Find where the given text appears and provide that cell's center as [x, y] coordinate. 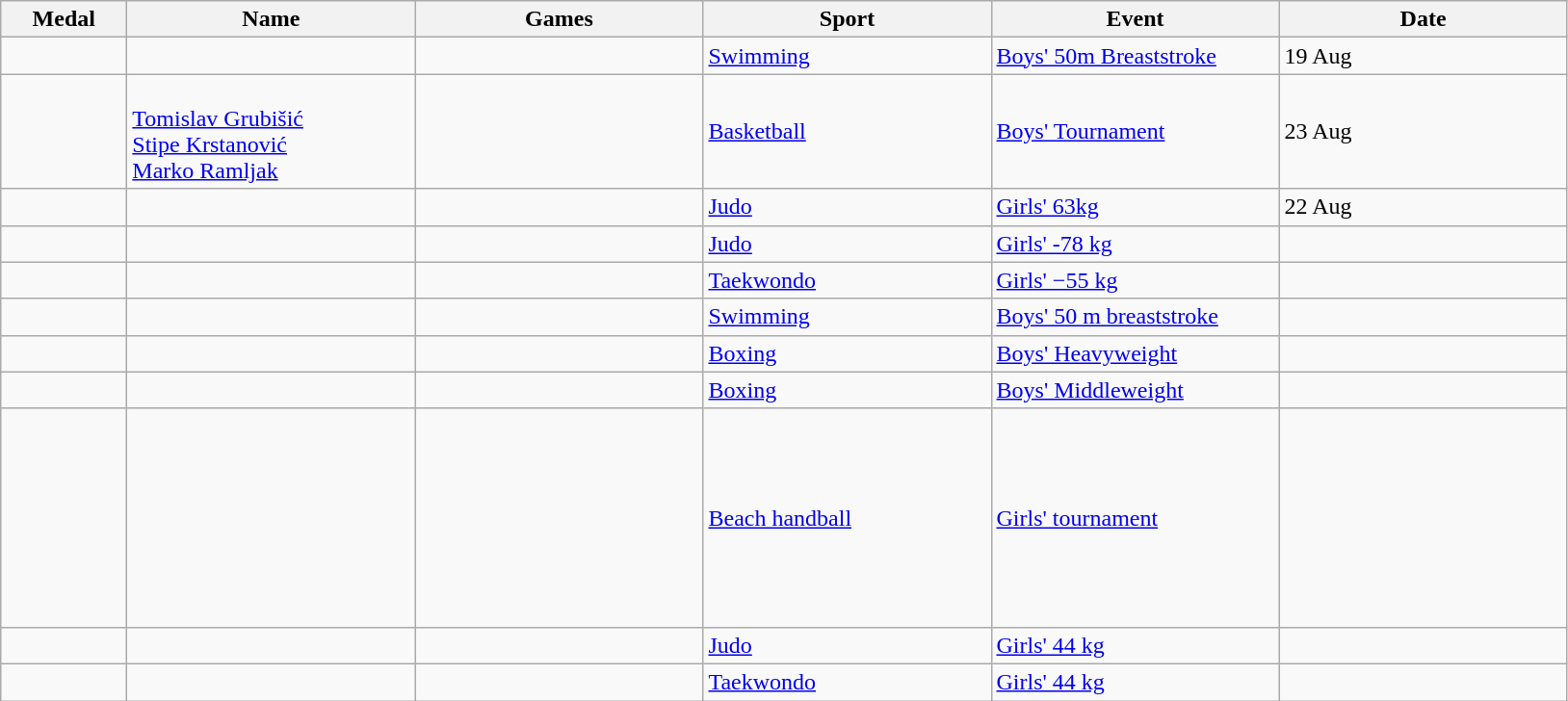
Beach handball [848, 518]
19 Aug [1424, 56]
Games [559, 19]
Girls' 63kg [1135, 207]
Name [272, 19]
Boys' Middleweight [1135, 390]
Medal [64, 19]
Boys' 50m Breaststroke [1135, 56]
Basketball [848, 131]
Girls' -78 kg [1135, 244]
Boys' Heavyweight [1135, 353]
Tomislav GrubišićStipe KrstanovićMarko Ramljak [272, 131]
23 Aug [1424, 131]
Boys' 50 m breaststroke [1135, 317]
Girls' tournament [1135, 518]
Date [1424, 19]
Event [1135, 19]
22 Aug [1424, 207]
Girls' −55 kg [1135, 280]
Boys' Tournament [1135, 131]
Sport [848, 19]
